Pinpoint the cell where the given text exists, returning its (X, Y) midpoint coordinate. 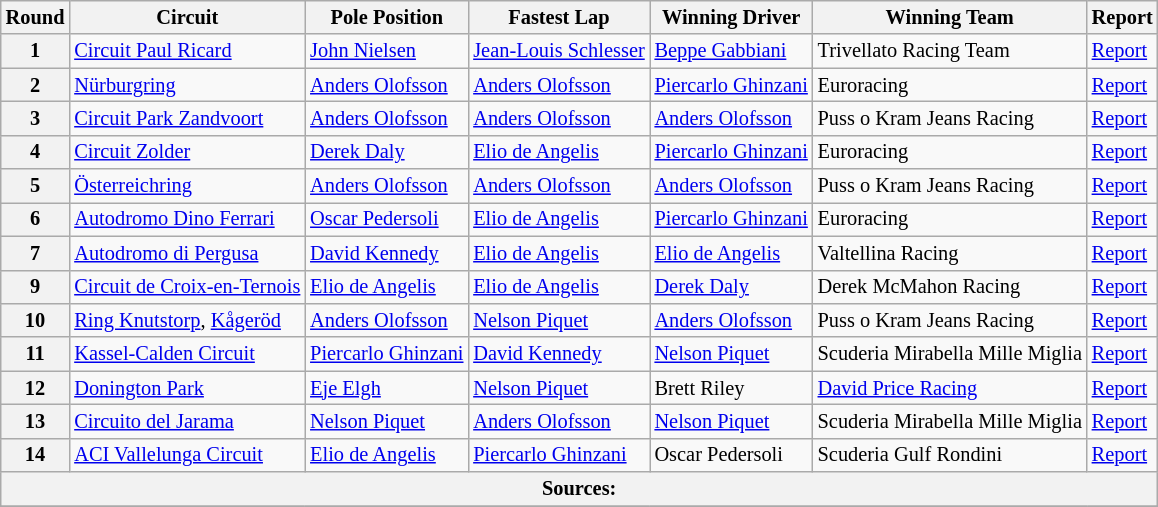
12 (36, 388)
Jean-Louis Schlesser (558, 51)
Derek McMahon Racing (950, 287)
Circuit de Croix-en-Ternois (187, 287)
Ring Knutstorp, Kågeröd (187, 320)
1 (36, 51)
Autodromo di Pergusa (187, 253)
3 (36, 118)
Donington Park (187, 388)
Circuito del Jarama (187, 421)
Circuit (187, 17)
Valtellina Racing (950, 253)
5 (36, 186)
Fastest Lap (558, 17)
11 (36, 354)
2 (36, 85)
Sources: (580, 489)
Eje Elgh (386, 388)
Circuit Park Zandvoort (187, 118)
Circuit Paul Ricard (187, 51)
9 (36, 287)
6 (36, 219)
Nürburgring (187, 85)
Österreichring (187, 186)
Round (36, 17)
Winning Driver (732, 17)
Brett Riley (732, 388)
4 (36, 152)
14 (36, 455)
7 (36, 253)
13 (36, 421)
Kassel-Calden Circuit (187, 354)
Beppe Gabbiani (732, 51)
Trivellato Racing Team (950, 51)
Circuit Zolder (187, 152)
Winning Team (950, 17)
10 (36, 320)
David Price Racing (950, 388)
Scuderia Gulf Rondini (950, 455)
Pole Position (386, 17)
John Nielsen (386, 51)
ACI Vallelunga Circuit (187, 455)
Autodromo Dino Ferrari (187, 219)
